Provide the (x, y) coordinate of the cell's center where the given text is located.  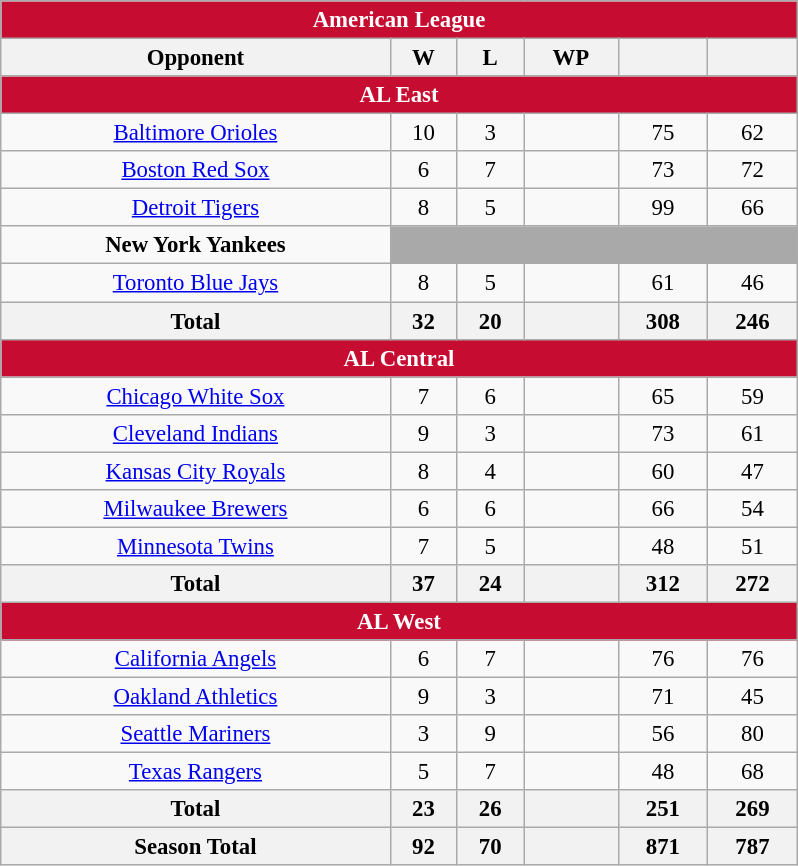
312 (663, 584)
99 (663, 208)
56 (663, 734)
787 (753, 847)
Toronto Blue Jays (196, 283)
47 (753, 471)
45 (753, 697)
10 (424, 133)
Baltimore Orioles (196, 133)
246 (753, 321)
Minnesota Twins (196, 546)
37 (424, 584)
60 (663, 471)
Oakland Athletics (196, 697)
71 (663, 697)
WP (572, 58)
251 (663, 809)
California Angels (196, 659)
Milwaukee Brewers (196, 509)
20 (490, 321)
80 (753, 734)
26 (490, 809)
72 (753, 170)
New York Yankees (196, 245)
75 (663, 133)
54 (753, 509)
Cleveland Indians (196, 433)
92 (424, 847)
62 (753, 133)
70 (490, 847)
Kansas City Royals (196, 471)
65 (663, 396)
68 (753, 772)
L (490, 58)
269 (753, 809)
Seattle Mariners (196, 734)
24 (490, 584)
American League (399, 20)
272 (753, 584)
Season Total (196, 847)
Chicago White Sox (196, 396)
4 (490, 471)
308 (663, 321)
Texas Rangers (196, 772)
46 (753, 283)
AL East (399, 95)
871 (663, 847)
AL West (399, 621)
23 (424, 809)
W (424, 58)
Detroit Tigers (196, 208)
Boston Red Sox (196, 170)
Opponent (196, 58)
AL Central (399, 358)
51 (753, 546)
32 (424, 321)
59 (753, 396)
